Scan for the cell matching the given text and deliver its [x, y] coordinate at center. 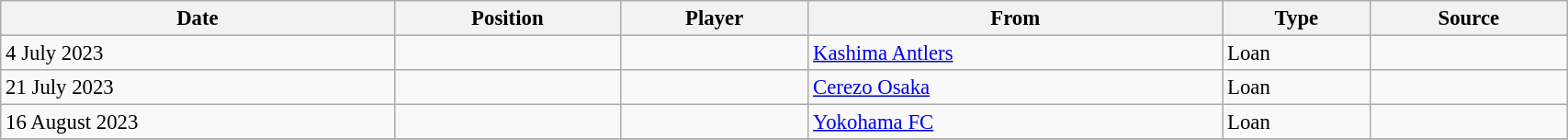
4 July 2023 [197, 53]
Cerezo Osaka [1016, 87]
From [1016, 18]
Player [715, 18]
16 August 2023 [197, 122]
21 July 2023 [197, 87]
Kashima Antlers [1016, 53]
Position [507, 18]
Type [1297, 18]
Date [197, 18]
Yokohama FC [1016, 122]
Source [1469, 18]
